Capture the cell that displays the provided text and extract its (x, y) central coordinate. 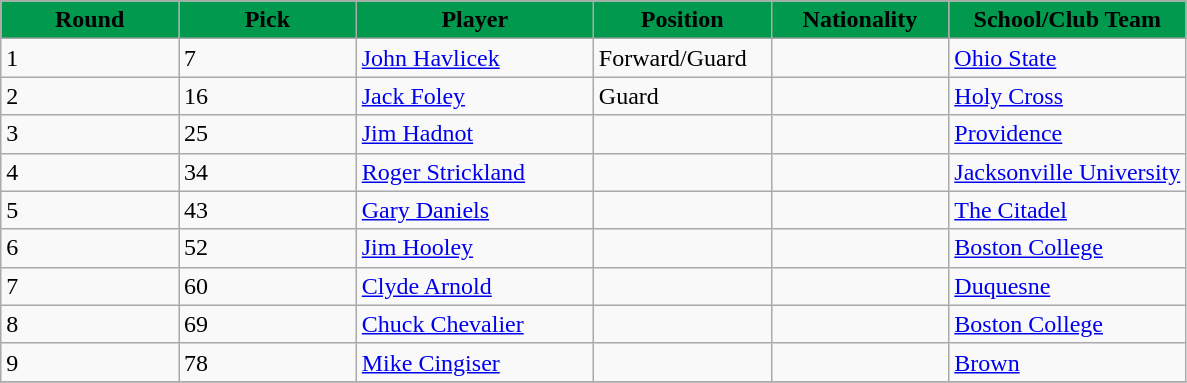
Gary Daniels (474, 210)
Ohio State (1068, 58)
3 (90, 134)
4 (90, 172)
Duquesne (1068, 286)
Nationality (860, 20)
25 (267, 134)
Position (682, 20)
9 (90, 362)
Jacksonville University (1068, 172)
Pick (267, 20)
Round (90, 20)
John Havlicek (474, 58)
Holy Cross (1068, 96)
5 (90, 210)
Player (474, 20)
Guard (682, 96)
8 (90, 324)
Brown (1068, 362)
1 (90, 58)
2 (90, 96)
Providence (1068, 134)
52 (267, 248)
16 (267, 96)
Clyde Arnold (474, 286)
Jim Hooley (474, 248)
Roger Strickland (474, 172)
Jim Hadnot (474, 134)
Mike Cingiser (474, 362)
Forward/Guard (682, 58)
Jack Foley (474, 96)
Chuck Chevalier (474, 324)
6 (90, 248)
78 (267, 362)
The Citadel (1068, 210)
60 (267, 286)
34 (267, 172)
School/Club Team (1068, 20)
43 (267, 210)
69 (267, 324)
